Scan for the cell matching the given text and deliver its [x, y] coordinate at center. 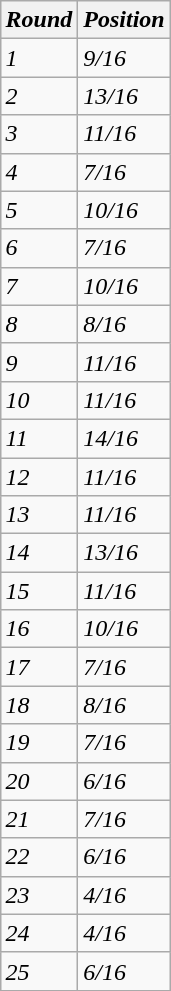
4 [39, 172]
5 [39, 210]
22 [39, 857]
9/16 [124, 58]
14 [39, 553]
7 [39, 286]
2 [39, 96]
3 [39, 134]
15 [39, 591]
23 [39, 895]
8 [39, 324]
13 [39, 515]
17 [39, 667]
20 [39, 781]
Position [124, 20]
19 [39, 743]
24 [39, 933]
16 [39, 629]
12 [39, 477]
6 [39, 248]
11 [39, 438]
Round [39, 20]
1 [39, 58]
18 [39, 705]
10 [39, 400]
9 [39, 362]
14/16 [124, 438]
21 [39, 819]
25 [39, 971]
